Capture the cell that displays the provided text and extract its (X, Y) central coordinate. 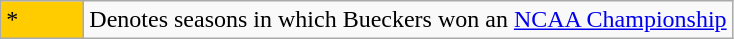
Denotes seasons in which Bueckers won an NCAA Championship (408, 20)
* (42, 20)
